Determine the (X, Y) coordinate at the center of the cell enclosing the given text.  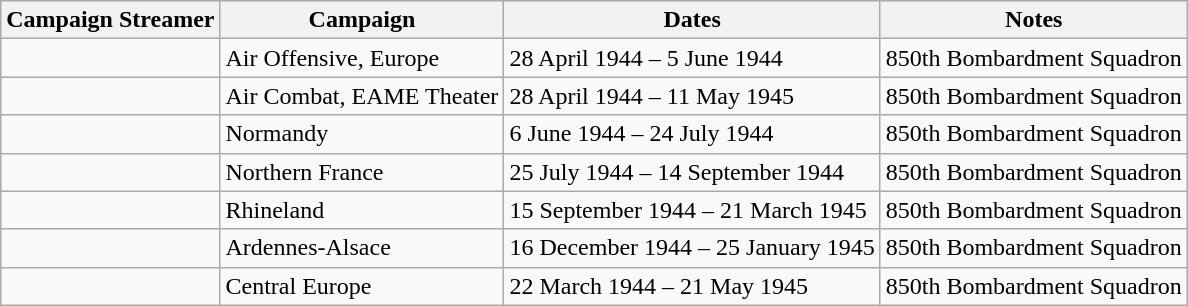
15 September 1944 – 21 March 1945 (692, 210)
28 April 1944 – 11 May 1945 (692, 96)
25 July 1944 – 14 September 1944 (692, 172)
Central Europe (362, 286)
22 March 1944 – 21 May 1945 (692, 286)
Northern France (362, 172)
Campaign (362, 20)
16 December 1944 – 25 January 1945 (692, 248)
Ardennes-Alsace (362, 248)
6 June 1944 – 24 July 1944 (692, 134)
Normandy (362, 134)
Campaign Streamer (110, 20)
Air Offensive, Europe (362, 58)
Rhineland (362, 210)
Air Combat, EAME Theater (362, 96)
Dates (692, 20)
Notes (1034, 20)
28 April 1944 – 5 June 1944 (692, 58)
